Locate the cell with the specified text and output its (x, y) center coordinate. 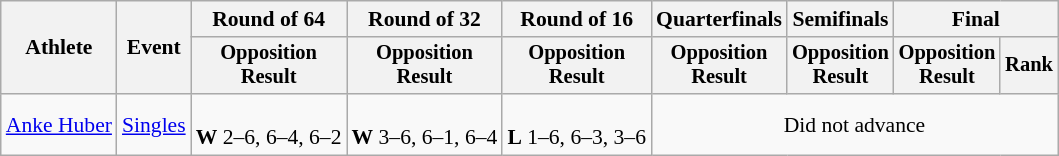
Semifinals (840, 19)
Anke Huber (59, 124)
Round of 64 (269, 19)
Quarterfinals (719, 19)
W 2–6, 6–4, 6–2 (269, 124)
Singles (154, 124)
Did not advance (854, 124)
L 1–6, 6–3, 3–6 (576, 124)
Round of 16 (576, 19)
W 3–6, 6–1, 6–4 (425, 124)
Athlete (59, 48)
Rank (1029, 66)
Event (154, 48)
Round of 32 (425, 19)
Final (976, 19)
